Locate the cell with the specified text and output its (X, Y) center coordinate. 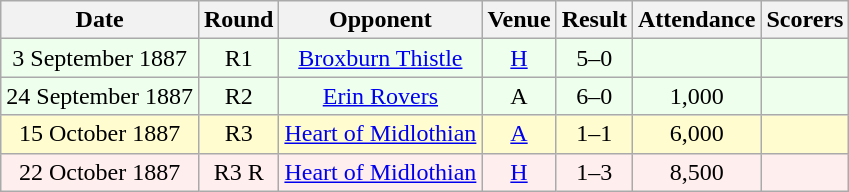
Opponent (380, 20)
5–0 (594, 58)
6–0 (594, 96)
1–3 (594, 172)
Erin Rovers (380, 96)
Attendance (697, 20)
3 September 1887 (100, 58)
6,000 (697, 134)
Broxburn Thistle (380, 58)
Date (100, 20)
Scorers (805, 20)
15 October 1887 (100, 134)
Result (594, 20)
R1 (238, 58)
8,500 (697, 172)
Venue (519, 20)
1,000 (697, 96)
R3 R (238, 172)
24 September 1887 (100, 96)
1–1 (594, 134)
R2 (238, 96)
Round (238, 20)
22 October 1887 (100, 172)
R3 (238, 134)
